Pinpoint the cell where the given text exists, returning its [x, y] midpoint coordinate. 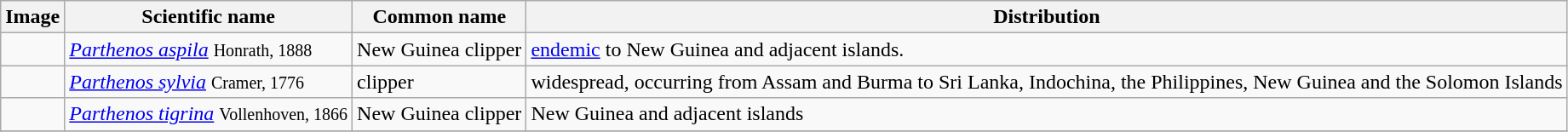
Distribution [1047, 17]
endemic to New Guinea and adjacent islands. [1047, 49]
widespread, occurring from Assam and Burma to Sri Lanka, Indochina, the Philippines, New Guinea and the Solomon Islands [1047, 82]
Image [32, 17]
Parthenos sylvia Cramer, 1776 [209, 82]
Scientific name [209, 17]
Common name [439, 17]
New Guinea and adjacent islands [1047, 114]
clipper [439, 82]
Parthenos aspila Honrath, 1888 [209, 49]
Parthenos tigrina Vollenhoven, 1866 [209, 114]
